Search for the cell housing the specified text and yield its (x, y) center coordinate. 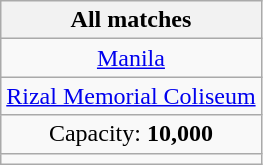
All matches (131, 20)
Capacity: 10,000 (131, 134)
Manila (131, 58)
Rizal Memorial Coliseum (131, 96)
